Identify which cell holds the provided text, then report its [X, Y] central coordinate. 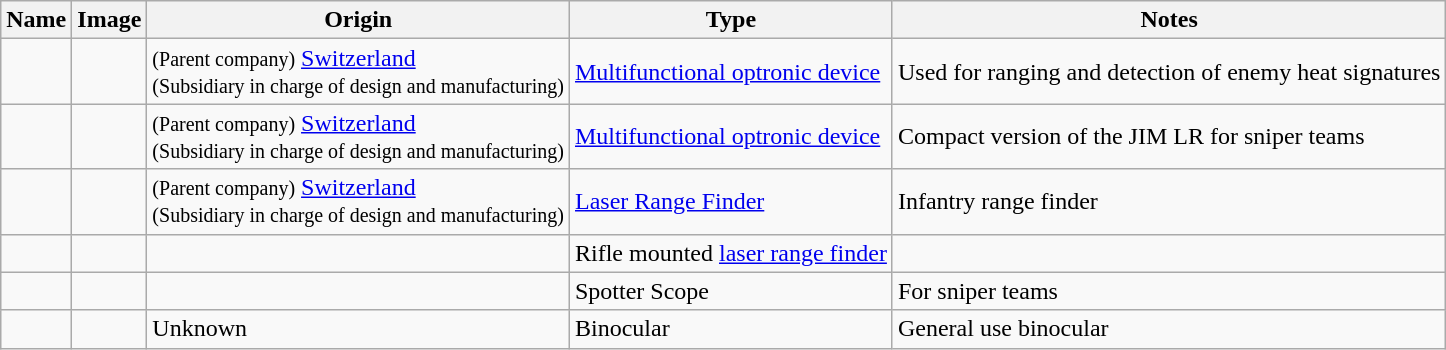
Unknown [358, 329]
For sniper teams [1169, 291]
Binocular [730, 329]
General use binocular [1169, 329]
Rifle mounted laser range finder [730, 253]
Spotter Scope [730, 291]
Image [110, 20]
Type [730, 20]
Compact version of the JIM LR for sniper teams [1169, 136]
Laser Range Finder [730, 202]
Used for ranging and detection of enemy heat signatures [1169, 72]
Notes [1169, 20]
Infantry range finder [1169, 202]
Origin [358, 20]
Name [36, 20]
